Return (X, Y) of the center of cell containing provided text 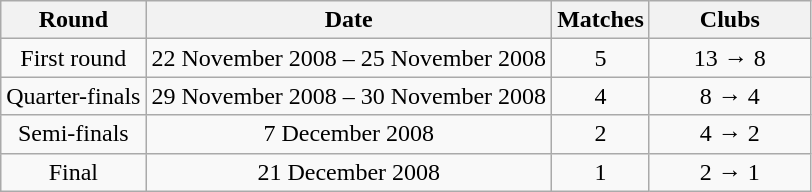
29 November 2008 – 30 November 2008 (349, 96)
Date (349, 20)
22 November 2008 – 25 November 2008 (349, 58)
Final (74, 172)
8 → 4 (730, 96)
Semi-finals (74, 134)
1 (601, 172)
2 → 1 (730, 172)
2 (601, 134)
Matches (601, 20)
Quarter-finals (74, 96)
5 (601, 58)
21 December 2008 (349, 172)
Round (74, 20)
Clubs (730, 20)
7 December 2008 (349, 134)
13 → 8 (730, 58)
First round (74, 58)
4 → 2 (730, 134)
4 (601, 96)
